Search for the cell housing the specified text and yield its [x, y] center coordinate. 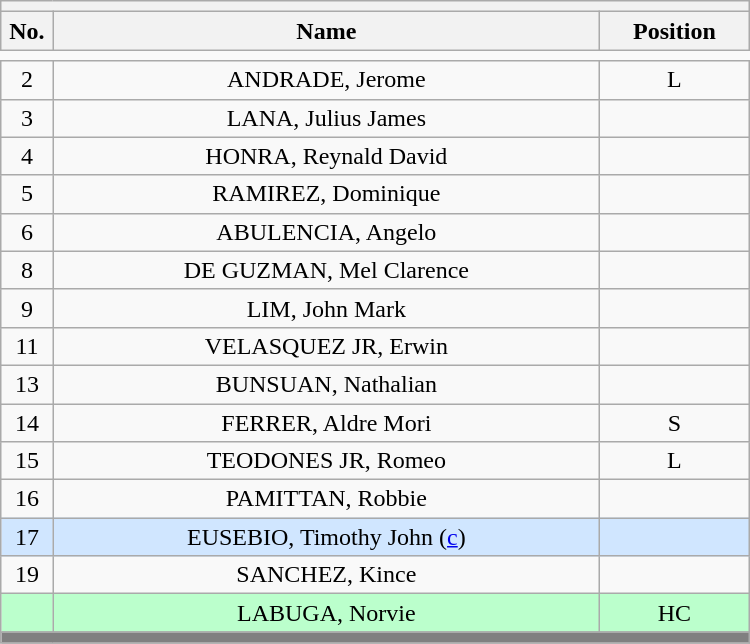
8 [27, 270]
LIM, John Mark [326, 308]
11 [27, 346]
13 [27, 384]
S [675, 423]
No. [27, 31]
EUSEBIO, Timothy John (c) [326, 537]
6 [27, 232]
SANCHEZ, Kince [326, 575]
DE GUZMAN, Mel Clarence [326, 270]
ANDRADE, Jerome [326, 80]
HC [675, 613]
3 [27, 118]
BUNSUAN, Nathalian [326, 384]
16 [27, 499]
ABULENCIA, Angelo [326, 232]
14 [27, 423]
5 [27, 194]
HONRA, Reynald David [326, 156]
Name [326, 31]
PAMITTAN, Robbie [326, 499]
TEODONES JR, Romeo [326, 461]
LABUGA, Norvie [326, 613]
FERRER, Aldre Mori [326, 423]
9 [27, 308]
19 [27, 575]
RAMIREZ, Dominique [326, 194]
17 [27, 537]
LANA, Julius James [326, 118]
2 [27, 80]
Position [675, 31]
4 [27, 156]
VELASQUEZ JR, Erwin [326, 346]
15 [27, 461]
